From the cell containing the given text, extract its center point as [x, y] coordinate. 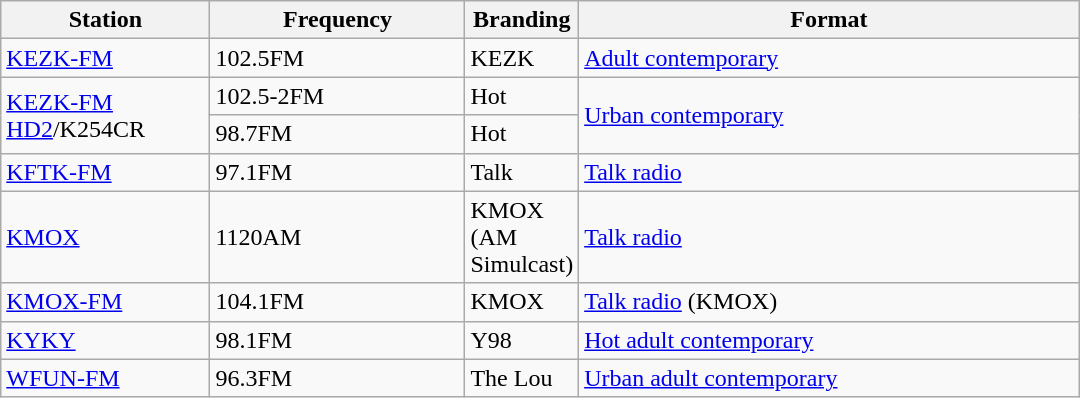
Urban adult contemporary [830, 378]
Station [106, 20]
Adult contemporary [830, 58]
Format [830, 20]
The Lou [522, 378]
97.1FM [338, 172]
102.5FM [338, 58]
KFTK-FM [106, 172]
WFUN-FM [106, 378]
KEZK-FM HD2/K254CR [106, 115]
98.1FM [338, 340]
Hot adult contemporary [830, 340]
KMOX-FM [106, 302]
Urban contemporary [830, 115]
Y98 [522, 340]
98.7FM [338, 134]
Talk radio (KMOX) [830, 302]
KMOX (AM Simulcast) [522, 237]
Talk [522, 172]
Frequency [338, 20]
104.1FM [338, 302]
Branding [522, 20]
102.5-2FM [338, 96]
1120AM [338, 237]
KEZK-FM [106, 58]
96.3FM [338, 378]
KYKY [106, 340]
KEZK [522, 58]
